Search for the cell housing the specified text and yield its (X, Y) center coordinate. 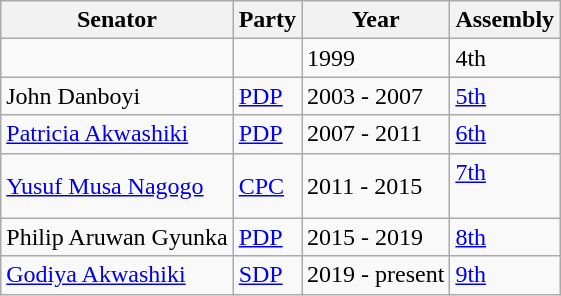
2019 - present (376, 275)
Godiya Akwashiki (117, 275)
Senator (117, 20)
Yusuf Musa Nagogo (117, 186)
SDP (267, 275)
7th (505, 186)
Year (376, 20)
2003 - 2007 (376, 96)
9th (505, 275)
8th (505, 237)
Party (267, 20)
Philip Aruwan Gyunka (117, 237)
Assembly (505, 20)
2011 - 2015 (376, 186)
John Danboyi (117, 96)
2007 - 2011 (376, 134)
Patricia Akwashiki (117, 134)
1999 (376, 58)
5th (505, 96)
6th (505, 134)
2015 - 2019 (376, 237)
4th (505, 58)
CPC (267, 186)
